Return [x, y] of the center of cell containing provided text 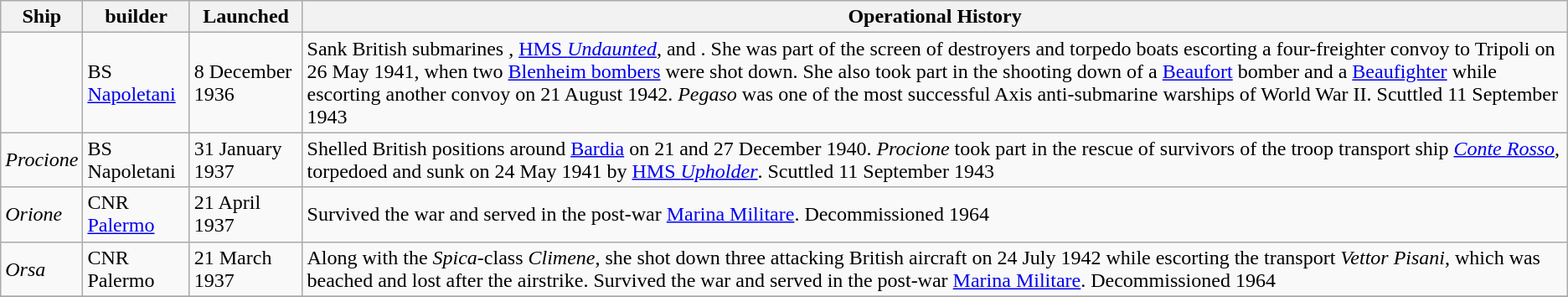
Operational History [935, 17]
21 April 1937 [246, 215]
Survived the war and served in the post-war Marina Militare. Decommissioned 1964 [935, 215]
8 December 1936 [246, 82]
21 March 1937 [246, 268]
Procione [42, 159]
Launched [246, 17]
Orsa [42, 268]
Ship [42, 17]
builder [136, 17]
Orione [42, 215]
31 January 1937 [246, 159]
